Output the (X, Y) coordinate of the center of the cell containing the given text.  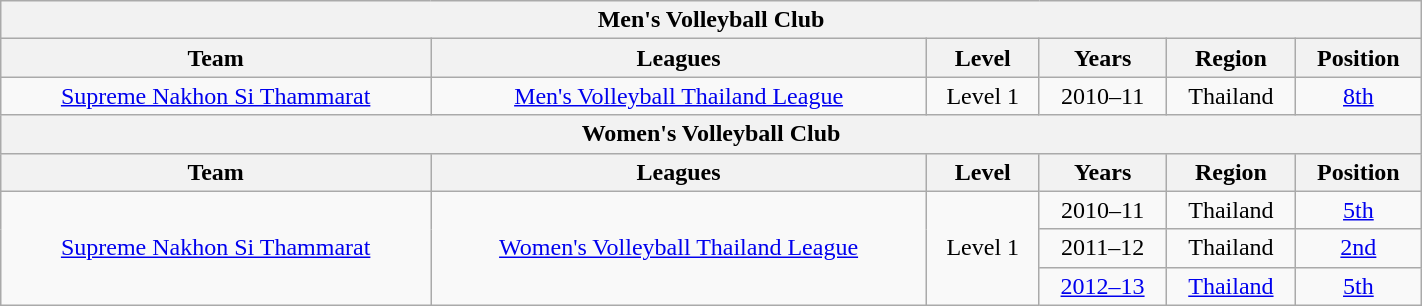
Women's Volleyball Club (711, 134)
8th (1359, 96)
Women's Volleyball Thailand League (679, 248)
Men's Volleyball Club (711, 20)
2011–12 (1102, 248)
Men's Volleyball Thailand League (679, 96)
2nd (1359, 248)
2012–13 (1102, 286)
